Find where the given text appears and provide that cell's center as (x, y) coordinate. 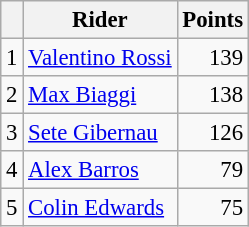
139 (212, 58)
Points (212, 20)
4 (12, 170)
79 (212, 170)
Rider (100, 20)
5 (12, 208)
1 (12, 58)
138 (212, 95)
Max Biaggi (100, 95)
75 (212, 208)
2 (12, 95)
126 (212, 133)
3 (12, 133)
Sete Gibernau (100, 133)
Alex Barros (100, 170)
Colin Edwards (100, 208)
Valentino Rossi (100, 58)
